Provide the [x, y] coordinate of the cell's center where the given text is located.  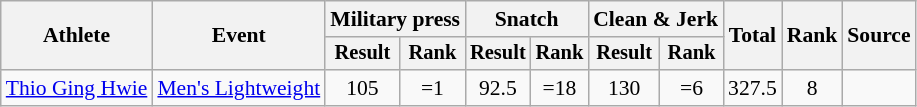
Total [752, 36]
105 [362, 88]
Men's Lightweight [238, 88]
Thio Ging Hwie [77, 88]
Snatch [526, 19]
Clean & Jerk [656, 19]
Military press [395, 19]
92.5 [498, 88]
=6 [692, 88]
Source [878, 36]
8 [812, 88]
Athlete [77, 36]
130 [624, 88]
=1 [432, 88]
=18 [560, 88]
Event [238, 36]
327.5 [752, 88]
